Identify which cell holds the provided text, then report its (X, Y) central coordinate. 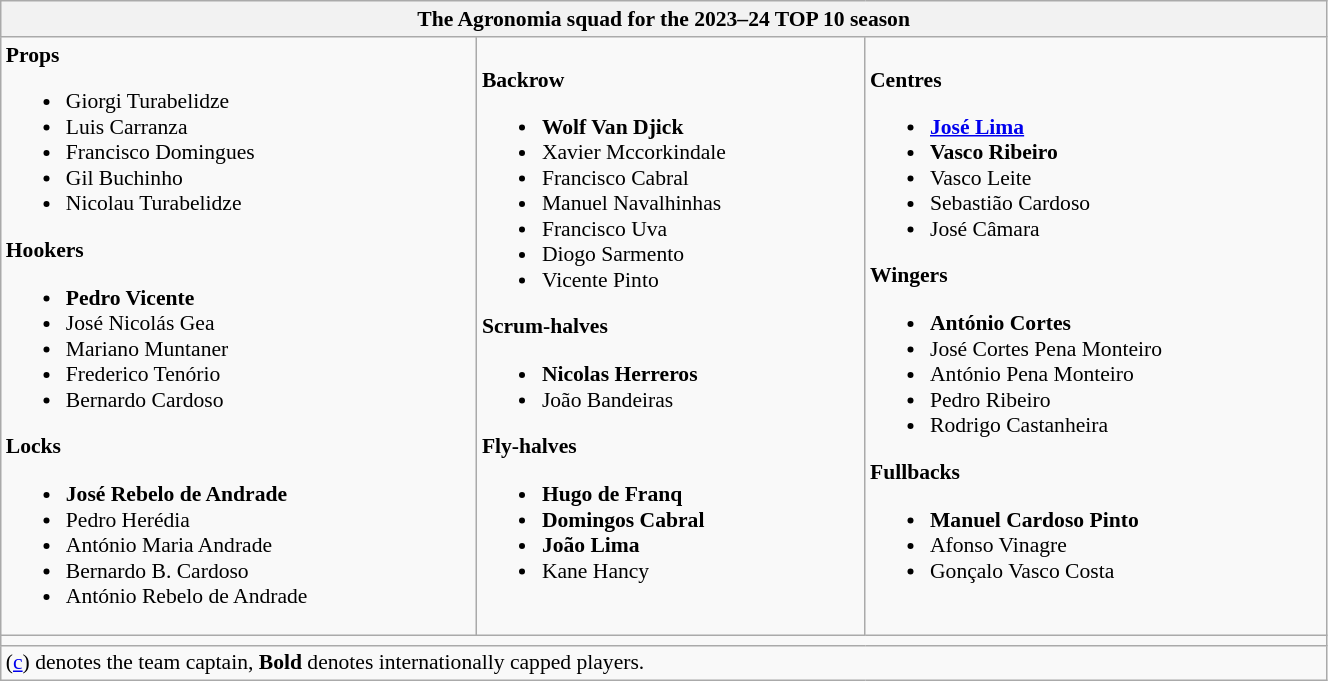
The Agronomia squad for the 2023–24 TOP 10 season (664, 19)
